Find where the given text appears and provide that cell's center as [x, y] coordinate. 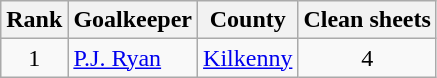
4 [367, 58]
Goalkeeper [133, 20]
Clean sheets [367, 20]
Rank [34, 20]
1 [34, 58]
P.J. Ryan [133, 58]
County [248, 20]
Kilkenny [248, 58]
